For the text-containing cell, return its midpoint in (X, Y) coordinate format. 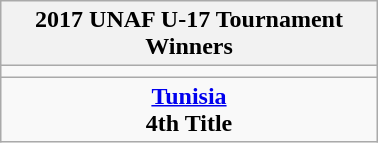
2017 UNAF U-17 Tournament Winners (189, 34)
Tunisia4th Title (189, 110)
